Determine the [X, Y] coordinate at the center of the cell enclosing the given text.  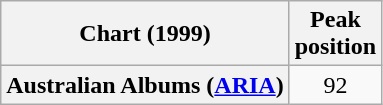
Peakposition [335, 34]
Chart (1999) [145, 34]
Australian Albums (ARIA) [145, 85]
92 [335, 85]
